Scan for the cell matching the given text and deliver its [X, Y] coordinate at center. 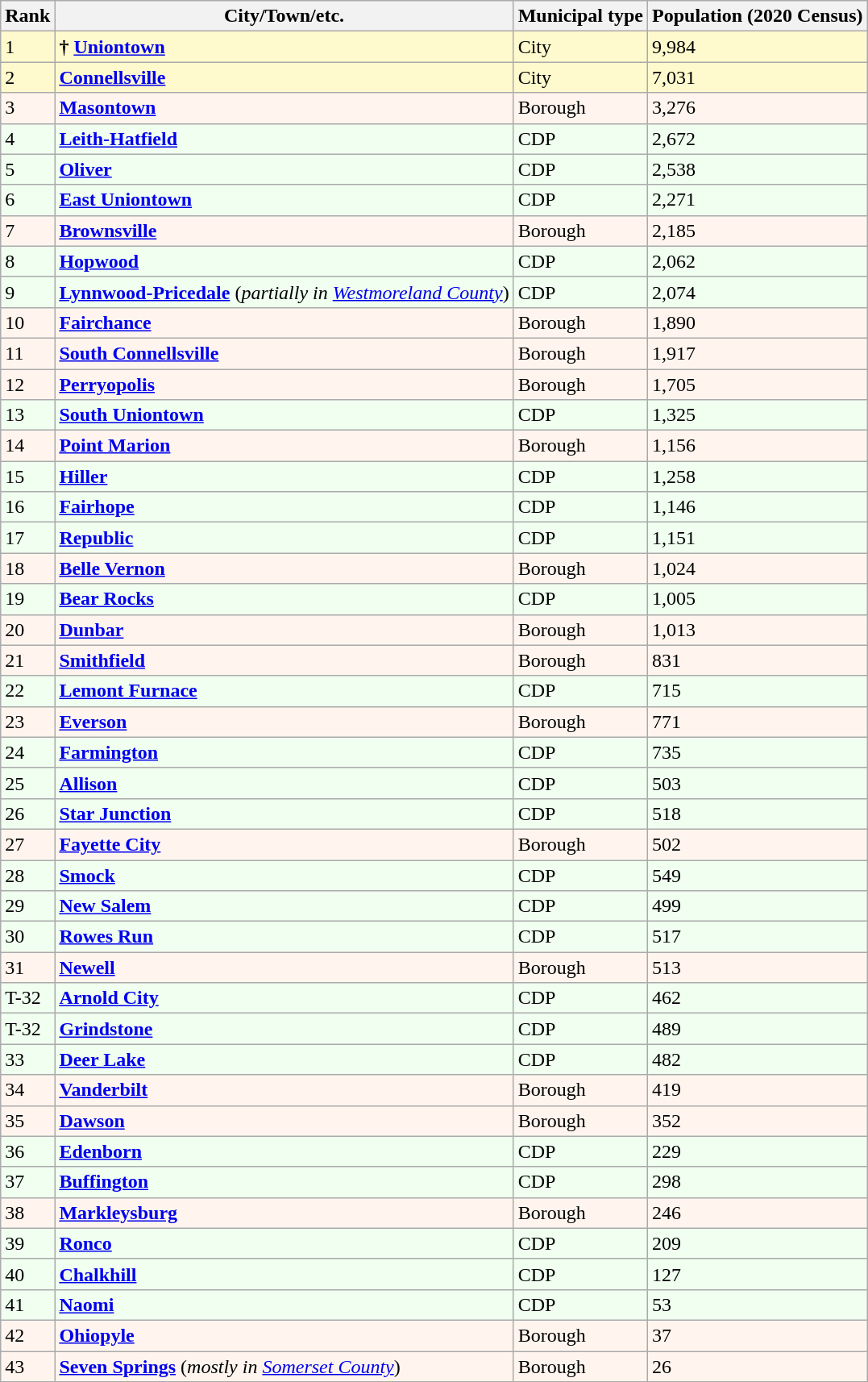
Buffington [284, 1182]
9 [27, 292]
Smock [284, 875]
1,146 [758, 507]
28 [27, 875]
Fairhope [284, 507]
Belle Vernon [284, 568]
209 [758, 1243]
43 [27, 1367]
29 [27, 906]
Point Marion [284, 446]
36 [27, 1151]
229 [758, 1151]
Municipal type [580, 16]
1,156 [758, 446]
1,258 [758, 477]
27 [27, 844]
Arnold City [284, 998]
53 [758, 1305]
6 [27, 200]
City/Town/etc. [284, 16]
1,705 [758, 385]
2,185 [758, 231]
298 [758, 1182]
2,062 [758, 261]
1,013 [758, 630]
23 [27, 722]
352 [758, 1121]
30 [27, 937]
489 [758, 1029]
127 [758, 1274]
11 [27, 353]
Naomi [284, 1305]
24 [27, 752]
13 [27, 415]
Rowes Run [284, 937]
2,538 [758, 169]
517 [758, 937]
1 [27, 47]
1,325 [758, 415]
462 [758, 998]
Republic [284, 538]
Rank [27, 16]
Dawson [284, 1121]
3 [27, 108]
14 [27, 446]
771 [758, 722]
Farmington [284, 752]
4 [27, 139]
21 [27, 660]
42 [27, 1335]
39 [27, 1243]
735 [758, 752]
7 [27, 231]
831 [758, 660]
3,276 [758, 108]
Fairchance [284, 323]
19 [27, 599]
Chalkhill [284, 1274]
15 [27, 477]
Everson [284, 722]
8 [27, 261]
482 [758, 1059]
16 [27, 507]
Hopwood [284, 261]
Vanderbilt [284, 1090]
Newell [284, 968]
Ohiopyle [284, 1335]
† Uniontown [284, 47]
Oliver [284, 169]
Brownsville [284, 231]
Population (2020 Census) [758, 16]
1,024 [758, 568]
New Salem [284, 906]
Perryopolis [284, 385]
513 [758, 968]
34 [27, 1090]
518 [758, 814]
9,984 [758, 47]
2,271 [758, 200]
10 [27, 323]
Leith-Hatfield [284, 139]
Bear Rocks [284, 599]
Markleysburg [284, 1213]
2,672 [758, 139]
502 [758, 844]
1,151 [758, 538]
7,031 [758, 77]
Ronco [284, 1243]
22 [27, 691]
East Uniontown [284, 200]
715 [758, 691]
549 [758, 875]
499 [758, 906]
1,005 [758, 599]
25 [27, 783]
419 [758, 1090]
1,890 [758, 323]
246 [758, 1213]
Star Junction [284, 814]
South Uniontown [284, 415]
Fayette City [284, 844]
Edenborn [284, 1151]
31 [27, 968]
2,074 [758, 292]
Dunbar [284, 630]
2 [27, 77]
Grindstone [284, 1029]
Allison [284, 783]
17 [27, 538]
503 [758, 783]
35 [27, 1121]
Hiller [284, 477]
38 [27, 1213]
Deer Lake [284, 1059]
18 [27, 568]
Connellsville [284, 77]
South Connellsville [284, 353]
33 [27, 1059]
Lynnwood-Pricedale (partially in Westmoreland County) [284, 292]
Seven Springs (mostly in Somerset County) [284, 1367]
Smithfield [284, 660]
20 [27, 630]
Lemont Furnace [284, 691]
5 [27, 169]
Masontown [284, 108]
40 [27, 1274]
41 [27, 1305]
1,917 [758, 353]
12 [27, 385]
